For the text-containing cell, return its midpoint in (x, y) coordinate format. 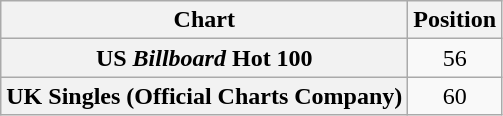
Chart (204, 20)
US Billboard Hot 100 (204, 58)
Position (455, 20)
56 (455, 58)
UK Singles (Official Charts Company) (204, 96)
60 (455, 96)
